Pinpoint the cell where the given text exists, returning its (X, Y) midpoint coordinate. 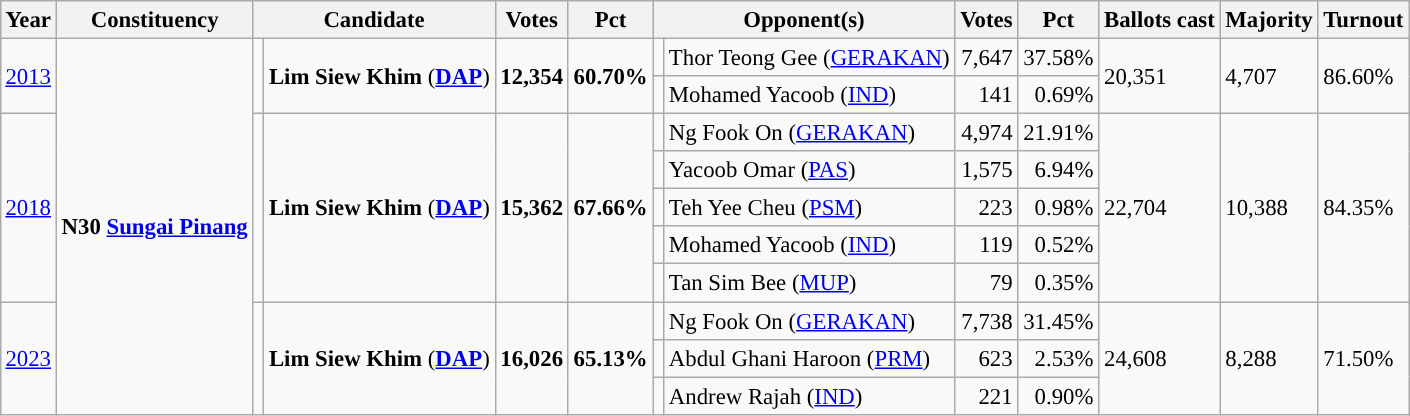
Majority (1269, 20)
60.70% (610, 76)
Andrew Rajah (IND) (810, 396)
0.52% (1058, 245)
119 (986, 245)
37.58% (1058, 57)
67.66% (610, 208)
31.45% (1058, 321)
4,707 (1269, 76)
Constituency (154, 20)
20,351 (1160, 76)
141 (986, 95)
Year (28, 20)
N30 Sungai Pinang (154, 226)
221 (986, 396)
0.98% (1058, 208)
Ballots cast (1160, 20)
Teh Yee Cheu (PSM) (810, 208)
1,575 (986, 170)
Opponent(s) (804, 20)
86.60% (1364, 76)
71.50% (1364, 358)
7,738 (986, 321)
2013 (28, 76)
65.13% (610, 358)
12,354 (532, 76)
22,704 (1160, 208)
6.94% (1058, 170)
Thor Teong Gee (GERAKAN) (810, 57)
Turnout (1364, 20)
2.53% (1058, 358)
84.35% (1364, 208)
7,647 (986, 57)
0.90% (1058, 396)
223 (986, 208)
16,026 (532, 358)
Candidate (374, 20)
Yacoob Omar (PAS) (810, 170)
10,388 (1269, 208)
Abdul Ghani Haroon (PRM) (810, 358)
79 (986, 283)
8,288 (1269, 358)
2023 (28, 358)
2018 (28, 208)
21.91% (1058, 133)
15,362 (532, 208)
623 (986, 358)
4,974 (986, 133)
0.69% (1058, 95)
0.35% (1058, 283)
24,608 (1160, 358)
Tan Sim Bee (MUP) (810, 283)
